Detect which cell encompasses the target text, then output its (x, y) center coordinate. 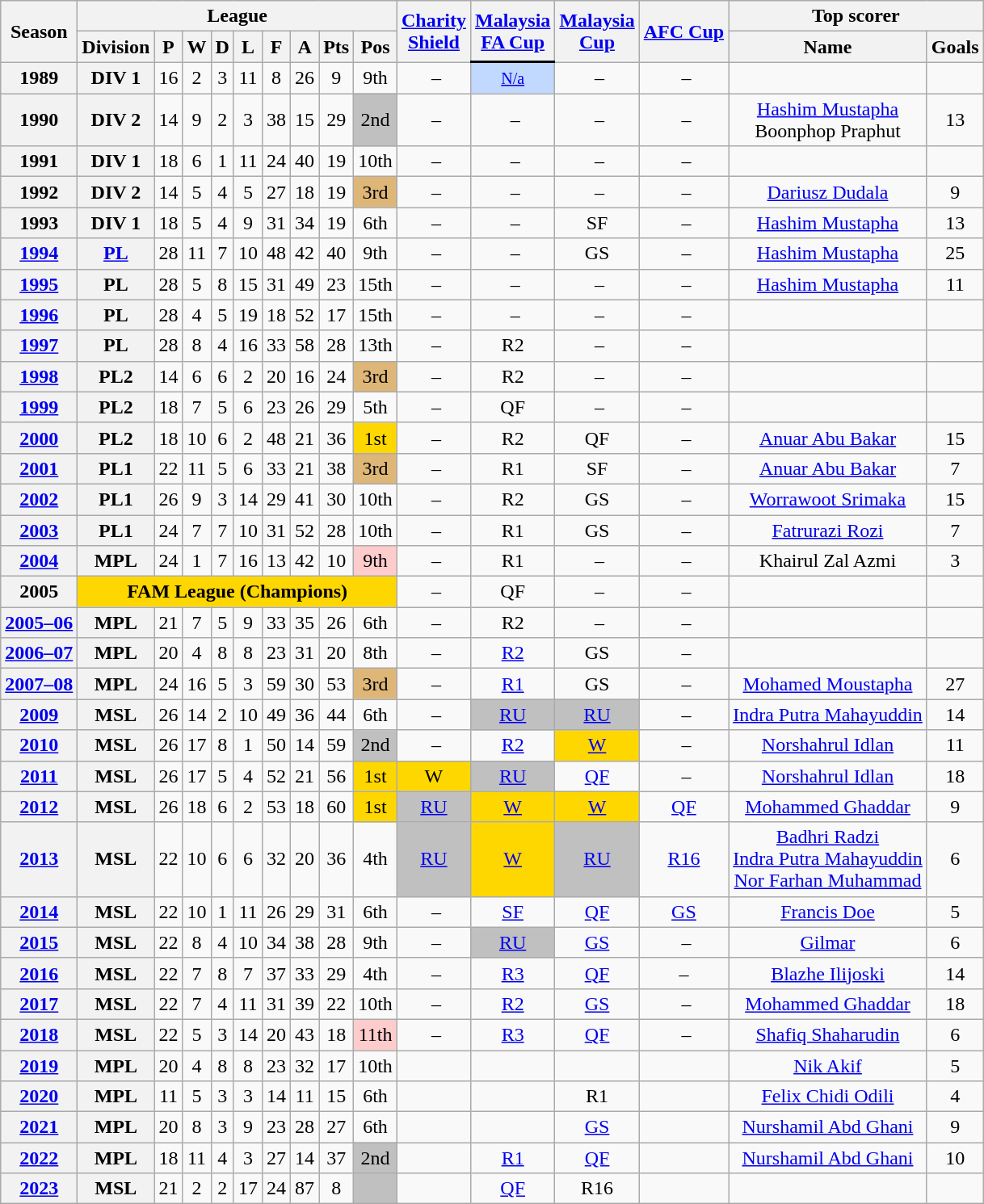
2007–08 (39, 684)
2015 (39, 942)
Pos (376, 47)
Blazhe Ilijoski (828, 973)
Badhri Radzi Indra Putra Mahayuddin Nor Farhan Muhammad (828, 859)
2009 (39, 715)
Hashim MustaphaBoonphop Praphut (828, 120)
2006–07 (39, 653)
2010 (39, 745)
1996 (39, 315)
2014 (39, 912)
35 (305, 623)
2017 (39, 1004)
1992 (39, 192)
2020 (39, 1097)
2018 (39, 1034)
2022 (39, 1158)
1995 (39, 284)
2019 (39, 1065)
44 (336, 715)
Top scorer (856, 16)
2013 (39, 859)
2023 (39, 1189)
43 (305, 1034)
56 (336, 776)
Goals (955, 47)
1989 (39, 78)
Charity Shield (433, 31)
Indra Putra Mahayuddin (828, 715)
1997 (39, 346)
Pts (336, 47)
2002 (39, 499)
2000 (39, 438)
Gilmar (828, 942)
60 (336, 807)
2004 (39, 561)
50 (276, 745)
A (305, 47)
87 (305, 1189)
Mohamed Moustapha (828, 684)
Shafiq Shaharudin (828, 1034)
1990 (39, 120)
Francis Doe (828, 912)
2011 (39, 776)
5th (376, 407)
N/a (512, 78)
2016 (39, 973)
1999 (39, 407)
1993 (39, 223)
41 (305, 499)
1991 (39, 162)
2005–06 (39, 623)
Dariusz Dudala (828, 192)
Khairul Zal Azmi (828, 561)
FAM League (Champions) (238, 592)
2001 (39, 468)
L (247, 47)
39 (305, 1004)
8th (376, 653)
13th (376, 346)
Malaysia FA Cup (512, 31)
Season (39, 31)
2012 (39, 807)
Malaysia Cup (597, 31)
1994 (39, 254)
Worrawoot Srimaka (828, 499)
11th (376, 1034)
1998 (39, 376)
58 (305, 346)
2005 (39, 592)
Name (828, 47)
P (168, 47)
Nik Akif (828, 1065)
AFC Cup (683, 31)
2003 (39, 531)
Felix Chidi Odili (828, 1097)
F (276, 47)
League (238, 16)
Division (116, 47)
D (222, 47)
2021 (39, 1127)
Fatrurazi Rozi (828, 531)
25 (955, 254)
